Find where the given text appears and provide that cell's center as (x, y) coordinate. 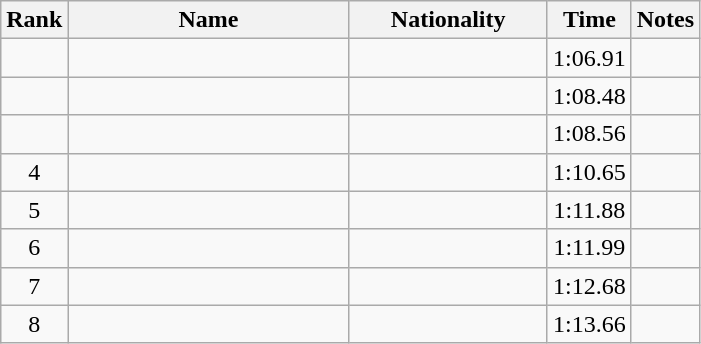
1:08.48 (589, 96)
5 (34, 210)
1:13.66 (589, 324)
Name (208, 20)
1:11.99 (589, 248)
Time (589, 20)
7 (34, 286)
Rank (34, 20)
1:11.88 (589, 210)
1:10.65 (589, 172)
1:08.56 (589, 134)
4 (34, 172)
8 (34, 324)
6 (34, 248)
Nationality (448, 20)
Notes (665, 20)
1:06.91 (589, 58)
1:12.68 (589, 286)
